Identify which cell holds the provided text, then report its [X, Y] central coordinate. 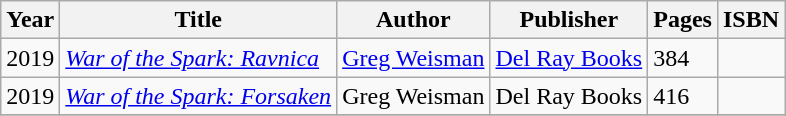
Year [30, 20]
Author [414, 20]
Pages [683, 20]
War of the Spark: Ravnica [198, 58]
384 [683, 58]
Title [198, 20]
ISBN [750, 20]
War of the Spark: Forsaken [198, 96]
Publisher [569, 20]
416 [683, 96]
